Locate the cell with the specified text and output its [x, y] center coordinate. 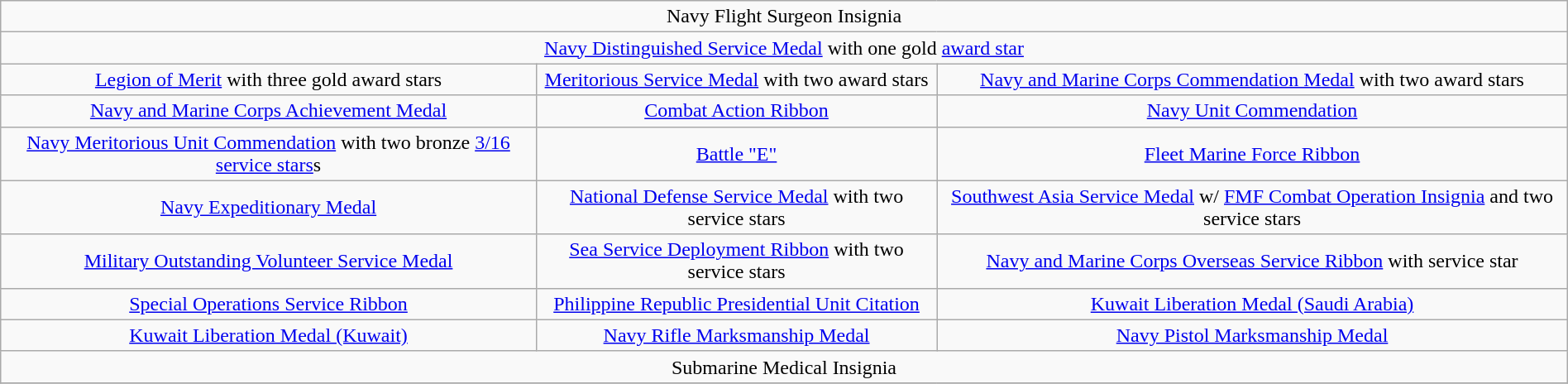
Navy Rifle Marksmanship Medal [736, 335]
Combat Action Ribbon [736, 111]
Navy Pistol Marksmanship Medal [1252, 335]
Submarine Medical Insignia [784, 367]
Philippine Republic Presidential Unit Citation [736, 304]
Navy and Marine Corps Commendation Medal with two award stars [1252, 79]
Legion of Merit with three gold award stars [269, 79]
Battle "E" [736, 154]
Fleet Marine Force Ribbon [1252, 154]
National Defense Service Medal with two service stars [736, 207]
Kuwait Liberation Medal (Kuwait) [269, 335]
Navy and Marine Corps Overseas Service Ribbon with service star [1252, 262]
Meritorious Service Medal with two award stars [736, 79]
Kuwait Liberation Medal (Saudi Arabia) [1252, 304]
Sea Service Deployment Ribbon with two service stars [736, 262]
Navy Flight Surgeon Insignia [784, 17]
Navy and Marine Corps Achievement Medal [269, 111]
Special Operations Service Ribbon [269, 304]
Navy Meritorious Unit Commendation with two bronze 3/16 service starss [269, 154]
Navy Unit Commendation [1252, 111]
Southwest Asia Service Medal w/ FMF Combat Operation Insignia and two service stars [1252, 207]
Military Outstanding Volunteer Service Medal [269, 262]
Navy Distinguished Service Medal with one gold award star [784, 48]
Navy Expeditionary Medal [269, 207]
